Scan for the cell matching the given text and deliver its [x, y] coordinate at center. 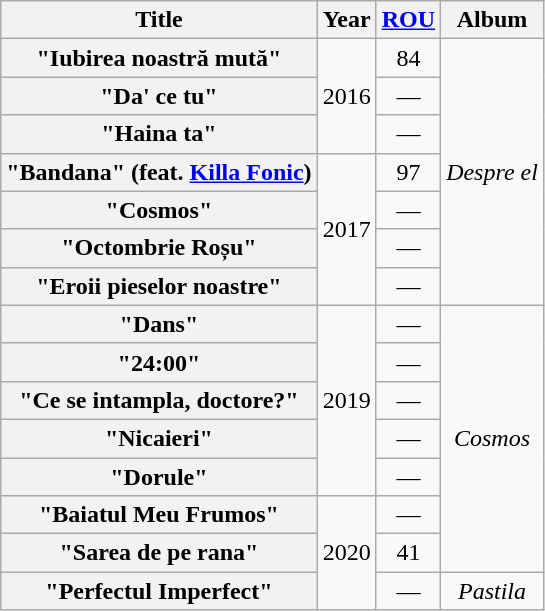
2019 [346, 400]
"Da' ce tu" [159, 96]
"Baiatul Meu Frumos" [159, 515]
Album [492, 20]
Title [159, 20]
"Dans" [159, 324]
"Octombrie Roșu" [159, 248]
"Bandana" (feat. Killa Fonic) [159, 172]
"Sarea de pe rana" [159, 553]
84 [408, 58]
"Ce se intampla, doctore?" [159, 400]
Despre el [492, 172]
"Haina ta" [159, 134]
Pastila [492, 591]
"Perfectul Imperfect" [159, 591]
"Cosmos" [159, 210]
2016 [346, 96]
ROU [408, 20]
97 [408, 172]
2020 [346, 553]
"Eroii pieselor noastre" [159, 286]
"Dorule" [159, 477]
"Iubirea noastră mută" [159, 58]
Cosmos [492, 438]
"Nicaieri" [159, 438]
41 [408, 553]
2017 [346, 229]
"24:00" [159, 362]
Year [346, 20]
